Find where the given text appears and provide that cell's center as [X, Y] coordinate. 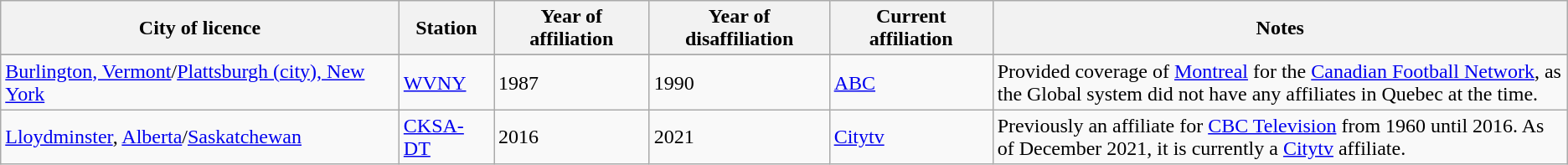
1990 [739, 82]
Provided coverage of Montreal for the Canadian Football Network, as the Global system did not have any affiliates in Quebec at the time. [1280, 82]
Current affiliation [911, 28]
2016 [572, 137]
Previously an affiliate for CBC Television from 1960 until 2016. As of December 2021, it is currently a Citytv affiliate. [1280, 137]
WVNY [446, 82]
ABC [911, 82]
Burlington, Vermont/Plattsburgh (city), New York [200, 82]
Lloydminster, Alberta/Saskatchewan [200, 137]
Notes [1280, 28]
1987 [572, 82]
Year of disaffiliation [739, 28]
Citytv [911, 137]
CKSA-DT [446, 137]
Year of affiliation [572, 28]
City of licence [200, 28]
2021 [739, 137]
Station [446, 28]
